Output the [X, Y] coordinate of the center of the cell containing the given text.  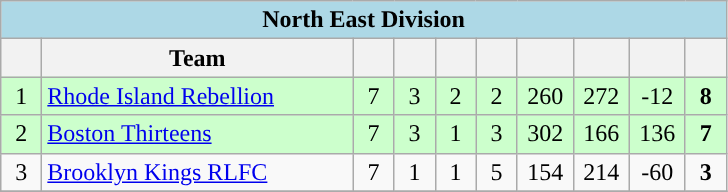
166 [601, 134]
154 [545, 172]
8 [706, 96]
-12 [657, 96]
Team [198, 58]
-60 [657, 172]
136 [657, 134]
260 [545, 96]
Brooklyn Kings RLFC [198, 172]
Rhode Island Rebellion [198, 96]
214 [601, 172]
272 [601, 96]
5 [496, 172]
North East Division [364, 20]
302 [545, 134]
Boston Thirteens [198, 134]
